Search for the cell housing the specified text and yield its (x, y) center coordinate. 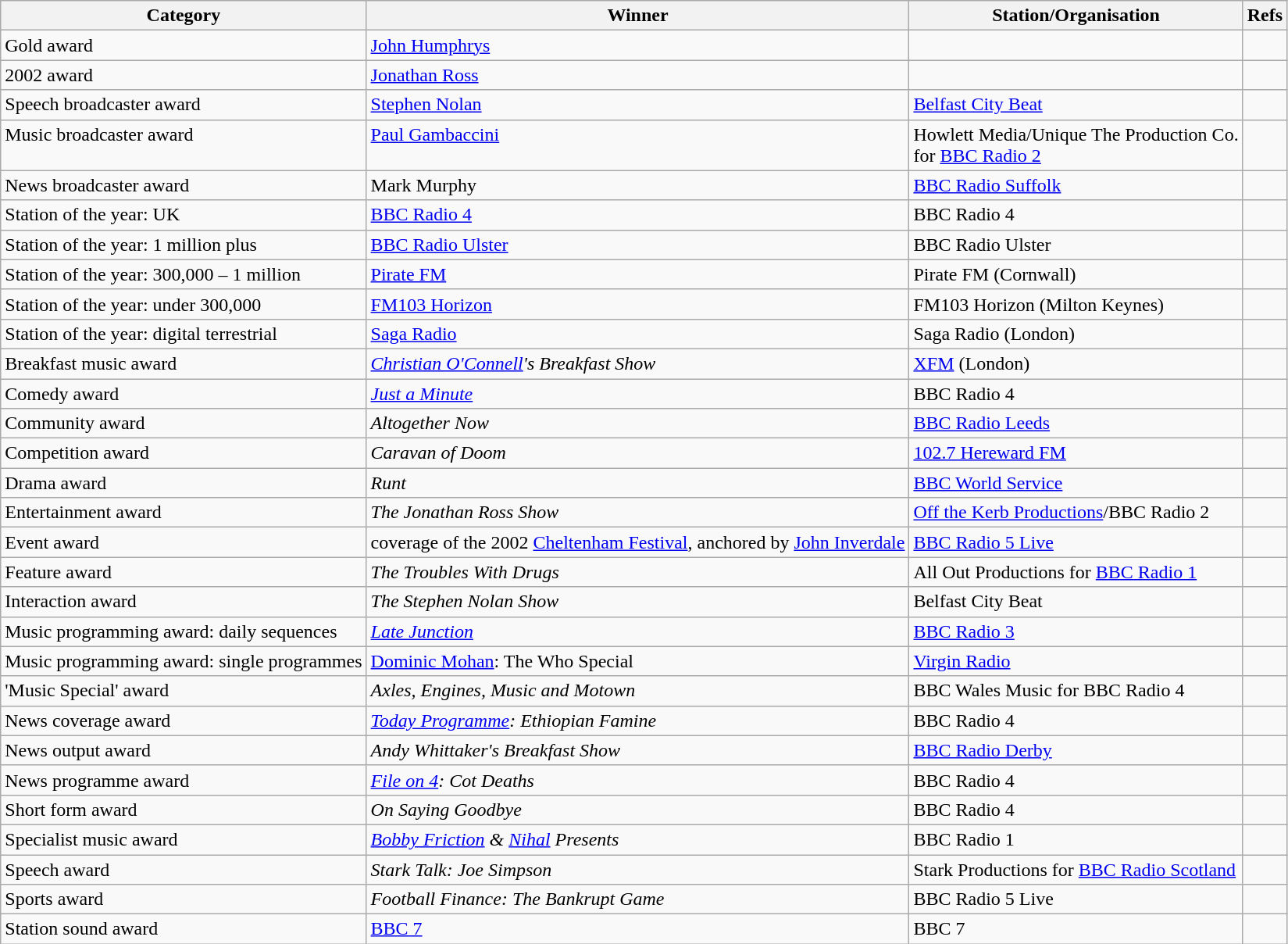
Late Junction (637, 631)
BBC Wales Music for BBC Radio 4 (1076, 691)
Pirate FM (637, 274)
coverage of the 2002 Cheltenham Festival, anchored by John Inverdale (637, 542)
Pirate FM (Cornwall) (1076, 274)
News output award (184, 750)
Music programming award: single programmes (184, 661)
BBC Radio 1 (1076, 839)
Dominic Mohan: The Who Special (637, 661)
BBC Radio Leeds (1076, 424)
Entertainment award (184, 513)
Competition award (184, 453)
'Music Special' award (184, 691)
Axles, Engines, Music and Motown (637, 691)
Gold award (184, 45)
Bobby Friction & Nihal Presents (637, 839)
John Humphrys (637, 45)
Altogether Now (637, 424)
Community award (184, 424)
All Out Productions for BBC Radio 1 (1076, 572)
Runt (637, 483)
Station sound award (184, 929)
Breakfast music award (184, 363)
Station of the year: under 300,000 (184, 304)
Andy Whittaker's Breakfast Show (637, 750)
Stephen Nolan (637, 105)
Music broadcaster award (184, 145)
Comedy award (184, 393)
Event award (184, 542)
Football Finance: The Bankrupt Game (637, 899)
News broadcaster award (184, 185)
Sports award (184, 899)
News coverage award (184, 721)
Short form award (184, 810)
Mark Murphy (637, 185)
Station of the year: 300,000 – 1 million (184, 274)
Speech broadcaster award (184, 105)
Today Programme: Ethiopian Famine (637, 721)
XFM (London) (1076, 363)
Off the Kerb Productions/BBC Radio 2 (1076, 513)
Saga Radio (London) (1076, 334)
Interaction award (184, 602)
Music programming award: daily sequences (184, 631)
Just a Minute (637, 393)
2002 award (184, 75)
Jonathan Ross (637, 75)
BBC World Service (1076, 483)
Refs (1265, 16)
On Saying Goodbye (637, 810)
Paul Gambaccini (637, 145)
Station/Organisation (1076, 16)
FM103 Horizon (637, 304)
Station of the year: digital terrestrial (184, 334)
The Stephen Nolan Show (637, 602)
Stark Productions for BBC Radio Scotland (1076, 870)
102.7 Hereward FM (1076, 453)
Christian O'Connell's Breakfast Show (637, 363)
Category (184, 16)
Howlett Media/Unique The Production Co.for BBC Radio 2 (1076, 145)
BBC Radio Derby (1076, 750)
Station of the year: 1 million plus (184, 245)
Feature award (184, 572)
FM103 Horizon (Milton Keynes) (1076, 304)
The Jonathan Ross Show (637, 513)
Caravan of Doom (637, 453)
Speech award (184, 870)
News programme award (184, 780)
Virgin Radio (1076, 661)
Saga Radio (637, 334)
Winner (637, 16)
Drama award (184, 483)
Stark Talk: Joe Simpson (637, 870)
BBC Radio Suffolk (1076, 185)
BBC Radio 3 (1076, 631)
Specialist music award (184, 839)
The Troubles With Drugs (637, 572)
Station of the year: UK (184, 215)
File on 4: Cot Deaths (637, 780)
